Return (X, Y) of the center of cell containing provided text 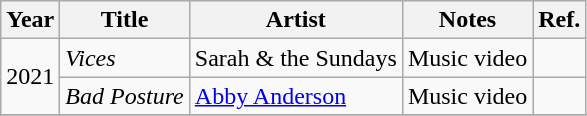
Ref. (560, 20)
Title (124, 20)
Sarah & the Sundays (296, 58)
Year (30, 20)
Abby Anderson (296, 96)
Artist (296, 20)
Notes (467, 20)
Bad Posture (124, 96)
Vices (124, 58)
2021 (30, 77)
